Scan for the cell matching the given text and deliver its [x, y] coordinate at center. 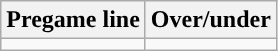
Over/under [210, 20]
Pregame line [74, 20]
